Capture the cell that displays the provided text and extract its (X, Y) central coordinate. 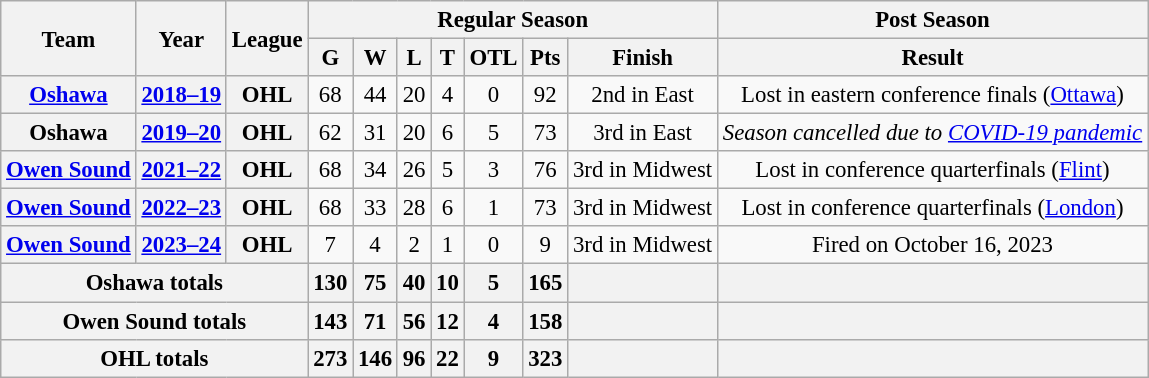
62 (330, 133)
44 (376, 95)
Fired on October 16, 2023 (932, 245)
40 (414, 283)
2018–19 (181, 95)
L (414, 58)
Season cancelled due to COVID-19 pandemic (932, 133)
2019–20 (181, 133)
96 (414, 358)
T (448, 58)
Pts (546, 58)
130 (330, 283)
Lost in eastern conference finals (Ottawa) (932, 95)
158 (546, 321)
2nd in East (643, 95)
22 (448, 358)
Team (68, 38)
76 (546, 170)
323 (546, 358)
3rd in East (643, 133)
12 (448, 321)
92 (546, 95)
Finish (643, 58)
165 (546, 283)
26 (414, 170)
OTL (494, 58)
W (376, 58)
34 (376, 170)
33 (376, 208)
3 (494, 170)
2 (414, 245)
Oshawa totals (154, 283)
7 (330, 245)
Result (932, 58)
Lost in conference quarterfinals (Flint) (932, 170)
273 (330, 358)
146 (376, 358)
Year (181, 38)
10 (448, 283)
Lost in conference quarterfinals (London) (932, 208)
OHL totals (154, 358)
G (330, 58)
31 (376, 133)
2022–23 (181, 208)
71 (376, 321)
League (266, 38)
143 (330, 321)
28 (414, 208)
56 (414, 321)
Post Season (932, 20)
2023–24 (181, 245)
2021–22 (181, 170)
Owen Sound totals (154, 321)
75 (376, 283)
Regular Season (513, 20)
